Provide the [x, y] coordinate of the cell's center where the given text is located.  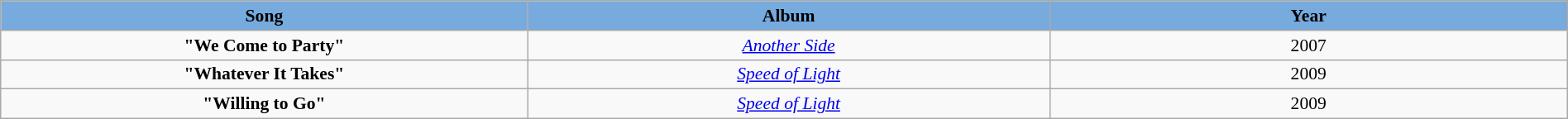
"Whatever It Takes" [265, 74]
"We Come to Party" [265, 45]
Another Side [789, 45]
Album [789, 16]
Song [265, 16]
Year [1308, 16]
2007 [1308, 45]
"Willing to Go" [265, 104]
